For the text-containing cell, return its midpoint in (X, Y) coordinate format. 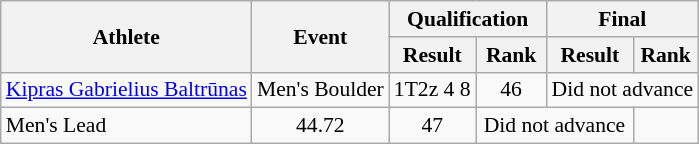
Final (623, 19)
44.72 (320, 126)
47 (432, 126)
Qualification (468, 19)
Event (320, 36)
Men's Lead (126, 126)
46 (512, 90)
Kipras Gabrielius Baltrūnas (126, 90)
Men's Boulder (320, 90)
Athlete (126, 36)
1T2z 4 8 (432, 90)
